Output the (X, Y) coordinate of the center of the cell containing the given text.  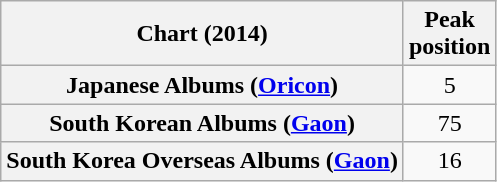
South Korean Albums (Gaon) (202, 123)
5 (449, 85)
Chart (2014) (202, 34)
16 (449, 161)
Japanese Albums (Oricon) (202, 85)
South Korea Overseas Albums (Gaon) (202, 161)
Peakposition (449, 34)
75 (449, 123)
